Locate the cell with the specified text and output its [x, y] center coordinate. 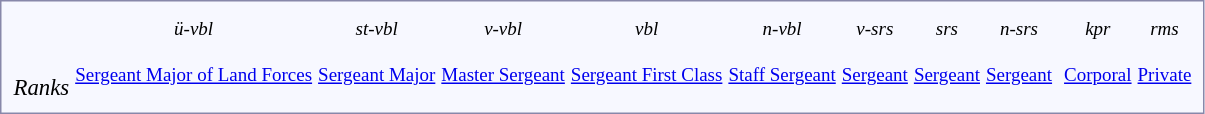
Staff Sergeant [782, 74]
Sergeant Major [377, 74]
st-vbl [377, 27]
ü-vbl [194, 27]
v-srs [874, 27]
kpr [1098, 27]
srs [946, 27]
Sergeant Major of Land Forces [194, 74]
Sergeant First Class [646, 74]
Master Sergeant [504, 74]
Corporal [1098, 74]
v-vbl [504, 27]
n-vbl [782, 27]
Private [1164, 74]
Ranks [42, 74]
rms [1164, 27]
n-srs [1018, 27]
vbl [646, 27]
